Pinpoint the cell where the given text exists, returning its (x, y) midpoint coordinate. 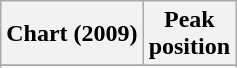
Chart (2009) (72, 34)
Peak position (189, 34)
